Find where the given text appears and provide that cell's center as [X, Y] coordinate. 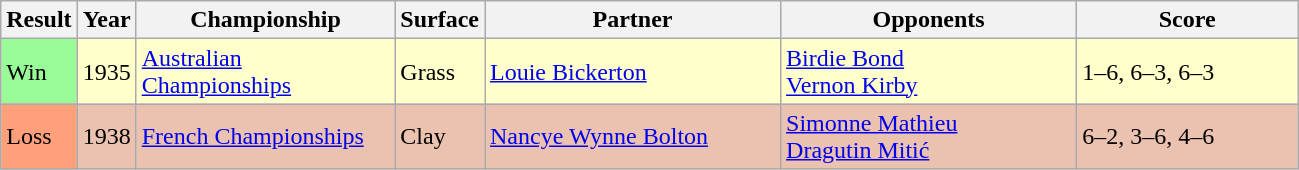
Result [39, 20]
1938 [106, 136]
6–2, 3–6, 4–6 [1188, 136]
Louie Bickerton [632, 72]
Year [106, 20]
1935 [106, 72]
Score [1188, 20]
Simonne Mathieu Dragutin Mitić [929, 136]
Surface [440, 20]
Nancye Wynne Bolton [632, 136]
Loss [39, 136]
1–6, 6–3, 6–3 [1188, 72]
Grass [440, 72]
Opponents [929, 20]
Clay [440, 136]
Australian Championships [266, 72]
Partner [632, 20]
Win [39, 72]
French Championships [266, 136]
Birdie Bond Vernon Kirby [929, 72]
Championship [266, 20]
